Search for the cell housing the specified text and yield its [x, y] center coordinate. 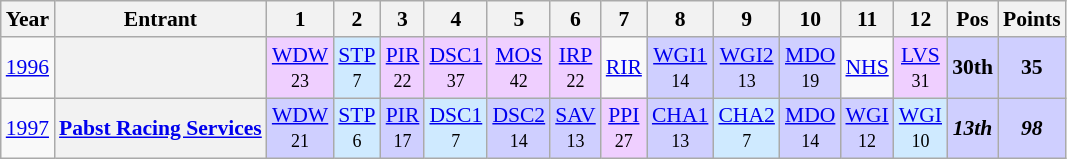
1997 [28, 128]
NHS [866, 68]
13th [972, 128]
LVS31 [920, 68]
STP7 [356, 68]
Year [28, 19]
Pabst Racing Services [160, 128]
Pos [972, 19]
PIR22 [403, 68]
6 [576, 19]
IRP22 [576, 68]
98 [1032, 128]
12 [920, 19]
1 [300, 19]
Entrant [160, 19]
Points [1032, 19]
DSC214 [518, 128]
2 [356, 19]
9 [746, 19]
MDO19 [810, 68]
RIR [624, 68]
WDW21 [300, 128]
11 [866, 19]
STP6 [356, 128]
10 [810, 19]
WGI10 [920, 128]
SAV13 [576, 128]
WGI12 [866, 128]
PPI27 [624, 128]
4 [456, 19]
MOS42 [518, 68]
35 [1032, 68]
8 [680, 19]
CHA113 [680, 128]
7 [624, 19]
3 [403, 19]
WDW23 [300, 68]
5 [518, 19]
DSC137 [456, 68]
WGI114 [680, 68]
PIR17 [403, 128]
1996 [28, 68]
DSC17 [456, 128]
CHA27 [746, 128]
MDO14 [810, 128]
30th [972, 68]
WGI213 [746, 68]
